Return (X, Y) of the center of cell containing provided text 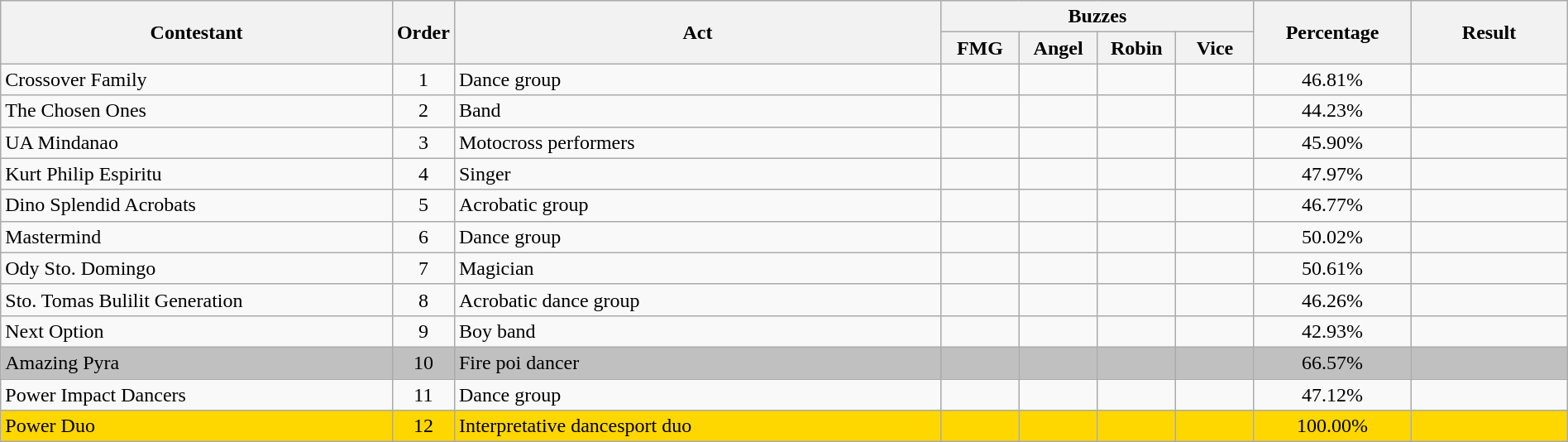
6 (423, 237)
Fire poi dancer (697, 363)
47.97% (1331, 174)
Interpretative dancesport duo (697, 426)
46.26% (1331, 300)
Dino Splendid Acrobats (197, 205)
42.93% (1331, 331)
Robin (1136, 48)
7 (423, 268)
Power Duo (197, 426)
Next Option (197, 331)
Boy band (697, 331)
Act (697, 32)
Percentage (1331, 32)
46.81% (1331, 79)
Acrobatic group (697, 205)
Result (1489, 32)
46.77% (1331, 205)
Amazing Pyra (197, 363)
Sto. Tomas Bulilit Generation (197, 300)
3 (423, 142)
47.12% (1331, 395)
45.90% (1331, 142)
11 (423, 395)
2 (423, 111)
Ody Sto. Domingo (197, 268)
5 (423, 205)
66.57% (1331, 363)
The Chosen Ones (197, 111)
50.61% (1331, 268)
50.02% (1331, 237)
Buzzes (1098, 17)
Crossover Family (197, 79)
10 (423, 363)
Magician (697, 268)
Mastermind (197, 237)
44.23% (1331, 111)
8 (423, 300)
4 (423, 174)
UA Mindanao (197, 142)
Order (423, 32)
FMG (981, 48)
12 (423, 426)
Power Impact Dancers (197, 395)
Contestant (197, 32)
Vice (1216, 48)
Kurt Philip Espiritu (197, 174)
100.00% (1331, 426)
Motocross performers (697, 142)
Acrobatic dance group (697, 300)
9 (423, 331)
Band (697, 111)
1 (423, 79)
Angel (1059, 48)
Singer (697, 174)
